Determine the [x, y] coordinate at the center of the cell enclosing the given text.  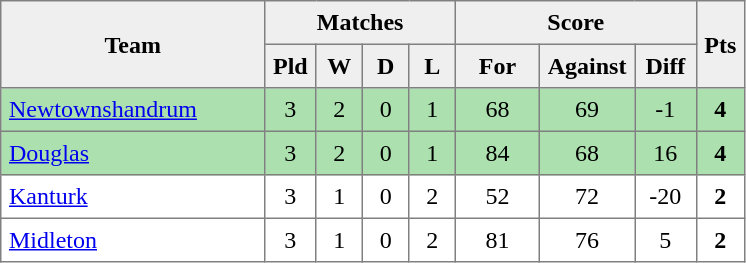
84 [497, 153]
Matches [360, 23]
69 [586, 110]
5 [666, 240]
-20 [666, 197]
52 [497, 197]
For [497, 66]
D [385, 66]
W [339, 66]
Score [576, 23]
Newtownshandrum [133, 110]
Midleton [133, 240]
Pts [720, 44]
Pld [290, 66]
16 [666, 153]
-1 [666, 110]
Against [586, 66]
Team [133, 44]
72 [586, 197]
76 [586, 240]
Kanturk [133, 197]
Douglas [133, 153]
Diff [666, 66]
L [432, 66]
81 [497, 240]
